Locate the cell with the specified text and output its (x, y) center coordinate. 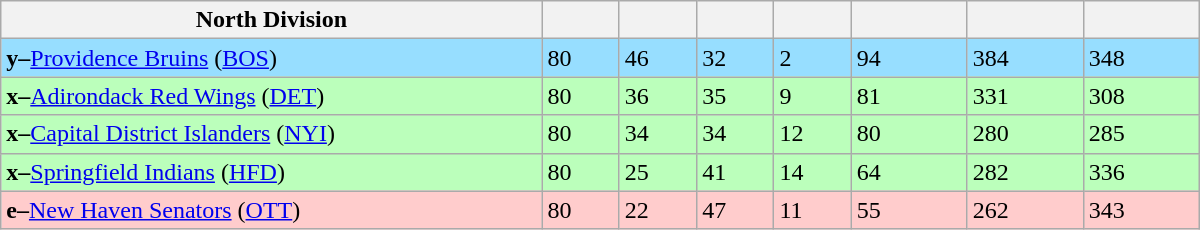
262 (1025, 210)
22 (658, 210)
2 (812, 58)
384 (1025, 58)
47 (736, 210)
12 (812, 134)
55 (909, 210)
North Division (272, 20)
308 (1141, 96)
41 (736, 172)
64 (909, 172)
x–Capital District Islanders (NYI) (272, 134)
y–Providence Bruins (BOS) (272, 58)
94 (909, 58)
331 (1025, 96)
343 (1141, 210)
35 (736, 96)
e–New Haven Senators (OTT) (272, 210)
x–Adirondack Red Wings (DET) (272, 96)
36 (658, 96)
9 (812, 96)
81 (909, 96)
285 (1141, 134)
25 (658, 172)
14 (812, 172)
32 (736, 58)
280 (1025, 134)
348 (1141, 58)
11 (812, 210)
x–Springfield Indians (HFD) (272, 172)
336 (1141, 172)
282 (1025, 172)
46 (658, 58)
